Determine the [X, Y] coordinate at the center of the cell enclosing the given text.  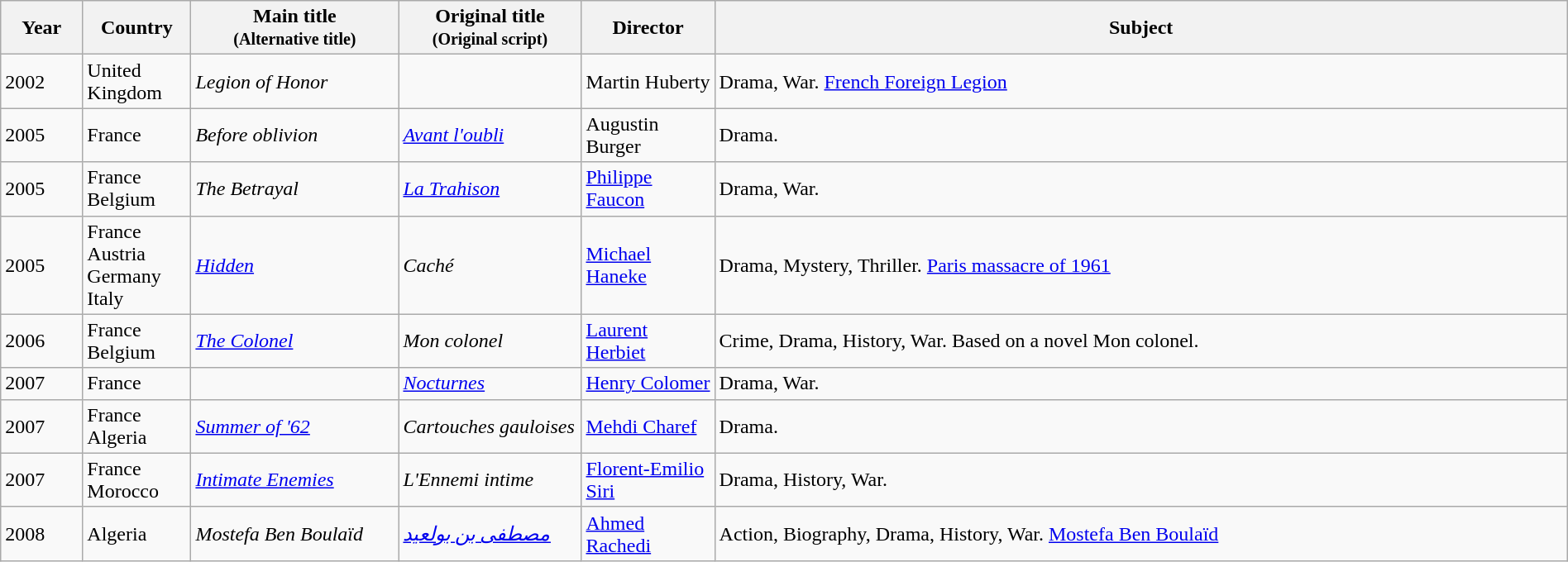
La Trahison [490, 188]
Philippe Faucon [648, 188]
Henry Colomer [648, 383]
Michael Haneke [648, 264]
FranceMorocco [137, 479]
مصطفى بن بولعيد [490, 534]
Laurent Herbiet [648, 341]
Action, Biography, Drama, History, War. Mostefa Ben Boulaïd [1141, 534]
Algeria [137, 534]
The Colonel [294, 341]
Director [648, 28]
Legion of Honor [294, 81]
Nocturnes [490, 383]
Crime, Drama, History, War. Based on a novel Mon colonel. [1141, 341]
Original title(Original script) [490, 28]
Cartouches gauloises [490, 426]
Mostefa Ben Boulaïd [294, 534]
Year [41, 28]
Main title(Alternative title) [294, 28]
Caché [490, 264]
Drama, War. French Foreign Legion [1141, 81]
Ahmed Rachedi [648, 534]
Drama, Mystery, Thriller. Paris massacre of 1961 [1141, 264]
Hidden [294, 264]
Subject [1141, 28]
The Betrayal [294, 188]
Mon colonel [490, 341]
Augustin Burger [648, 136]
FranceAlgeria [137, 426]
Intimate Enemies [294, 479]
Drama, History, War. [1141, 479]
Country [137, 28]
L'Ennemi intime [490, 479]
2006 [41, 341]
Before oblivion [294, 136]
2008 [41, 534]
Mehdi Charef [648, 426]
FranceAustriaGermanyItaly [137, 264]
Martin Huberty [648, 81]
Summer of '62 [294, 426]
Florent-Emilio Siri [648, 479]
United Kingdom [137, 81]
2002 [41, 81]
Avant l'oubli [490, 136]
